Pinpoint the cell where the given text exists, returning its (x, y) midpoint coordinate. 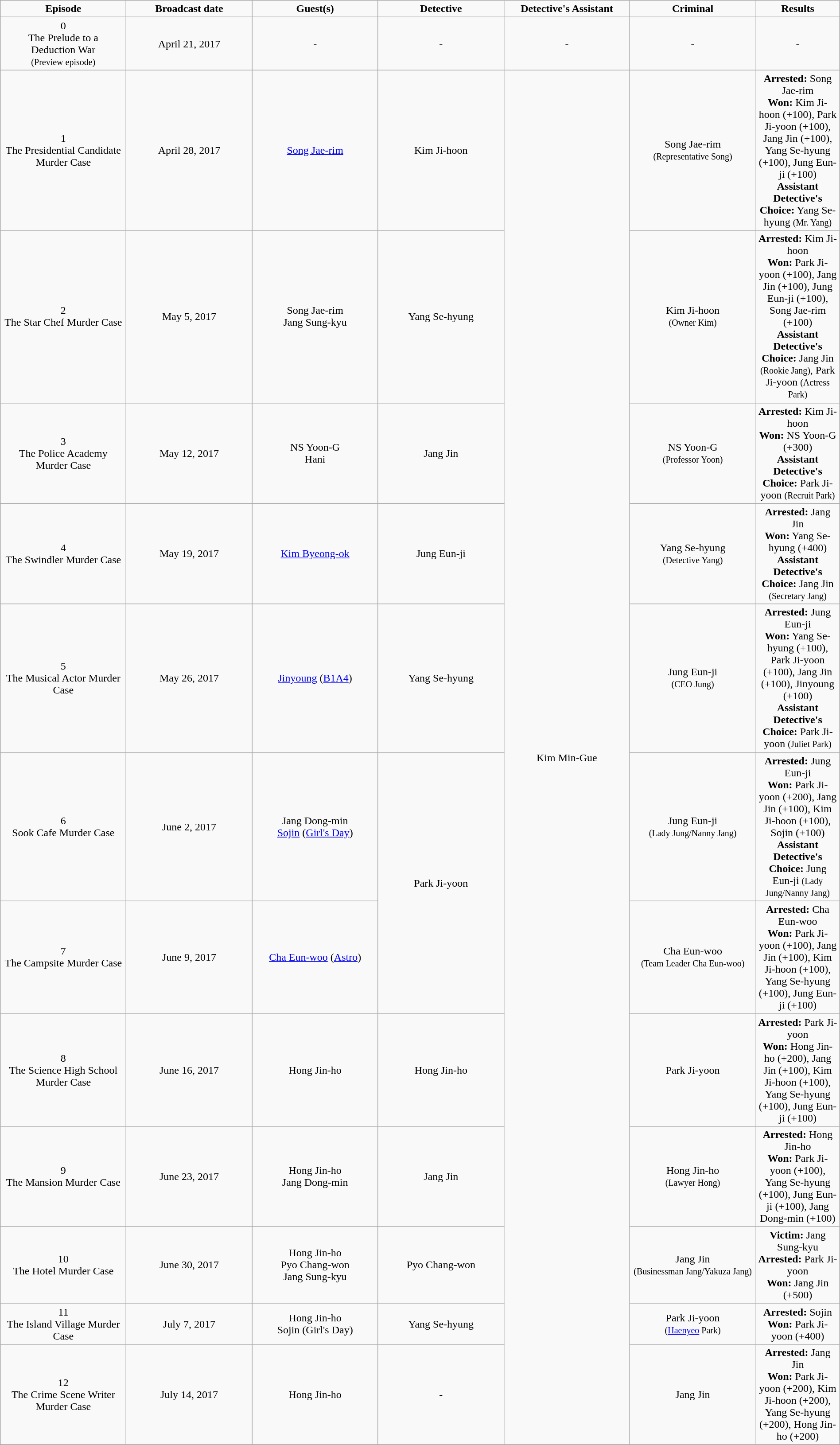
12 The Crime Scene Writer Murder Case (63, 1395)
Kim Ji-hoon(Owner Kim) (693, 316)
Pyo Chang-won (441, 1265)
May 19, 2017 (189, 554)
Hong Jin-hoJang Dong-min (315, 1176)
Arrested: Jang Jin Won: Yang Se-hyung (+400) Assistant Detective's Choice: Jang Jin (Secretary Jang) (798, 554)
April 28, 2017 (189, 150)
Arrested: Kim Ji-hoon Won: NS Yoon-G (+300) Assistant Detective's Choice: Park Ji-yoon (Recruit Park) (798, 453)
June 2, 2017 (189, 827)
May 26, 2017 (189, 678)
Song Jae-rim(Representative Song) (693, 150)
Song Jae-rim (315, 150)
July 7, 2017 (189, 1324)
Cha Eun-woo (Astro) (315, 957)
Guest(s) (315, 9)
Broadcast date (189, 9)
Jung Eun-ji(CEO Jung) (693, 678)
Jinyoung (B1A4) (315, 678)
Park Ji-yoon (Haenyeo Park) (693, 1324)
Jung Eun-ji (441, 554)
NS Yoon-GHani (315, 453)
3 The Police Academy Murder Case (63, 453)
July 14, 2017 (189, 1395)
Arrested: Park Ji-yoon Won: Hong Jin-ho (+200), Jang Jin (+100), Kim Ji-hoon (+100), Yang Se-hyung (+100), Jung Eun-ji (+100) (798, 1070)
Cha Eun-woo(Team Leader Cha Eun-woo) (693, 957)
June 16, 2017 (189, 1070)
Arrested: Hong Jin-ho Won: Park Ji-yoon (+100), Yang Se-hyung (+100), Jung Eun-ji (+100), Jang Dong-min (+100) (798, 1176)
7 The Campsite Murder Case (63, 957)
8 The Science High School Murder Case (63, 1070)
Arrested: Jang Jin Won: Park Ji-yoon (+200), Kim Ji-hoon (+200), Yang Se-hyung (+200), Hong Jin-ho (+200) (798, 1395)
Results (798, 9)
6 Sook Cafe Murder Case (63, 827)
Yang Se-hyung(Detective Yang) (693, 554)
Hong Jin-ho(Lawyer Hong) (693, 1176)
Kim Min-Gue (567, 758)
June 9, 2017 (189, 957)
1 The Presidential Candidate Murder Case (63, 150)
NS Yoon-G(Professor Yoon) (693, 453)
June 23, 2017 (189, 1176)
May 5, 2017 (189, 316)
Jung Eun-ji(Lady Jung/Nanny Jang) (693, 827)
10 The Hotel Murder Case (63, 1265)
May 12, 2017 (189, 453)
Hong Jin-hoSojin (Girl's Day) (315, 1324)
Arrested: Sojin Won: Park Ji-yoon (+400) (798, 1324)
Episode (63, 9)
Criminal (693, 9)
Kim Ji-hoon (441, 150)
June 30, 2017 (189, 1265)
9 The Mansion Murder Case (63, 1176)
11 The Island Village Murder Case (63, 1324)
Jang Jin (Businessman Jang/Yakuza Jang) (693, 1265)
Kim Byeong-ok (315, 554)
April 21, 2017 (189, 43)
Arrested: Cha Eun-woo Won: Park Ji-yoon (+100), Jang Jin (+100), Kim Ji-hoon (+100), Yang Se-hyung (+100), Jung Eun-ji (+100) (798, 957)
Detective's Assistant (567, 9)
0 The Prelude to aDeduction War (Preview episode) (63, 43)
5 The Musical Actor Murder Case (63, 678)
Song Jae-rimJang Sung-kyu (315, 316)
Jang Dong-minSojin (Girl's Day) (315, 827)
Hong Jin-hoPyo Chang-wonJang Sung-kyu (315, 1265)
Detective (441, 9)
Victim: Jang Sung-kyu Arrested: Park Ji-yoon Won: Jang Jin (+500) (798, 1265)
4 The Swindler Murder Case (63, 554)
2 The Star Chef Murder Case (63, 316)
